Search for the cell housing the specified text and yield its [X, Y] center coordinate. 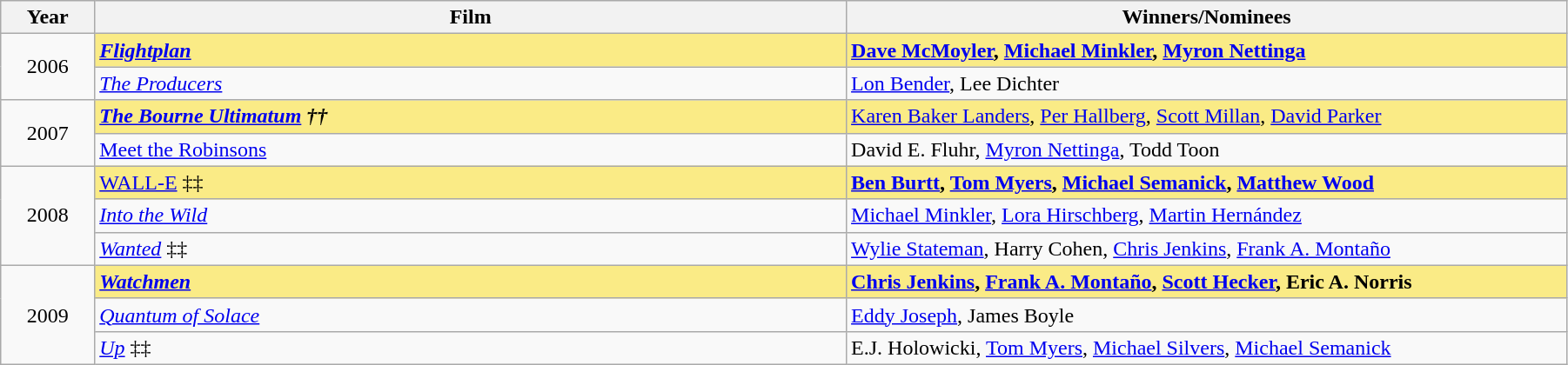
Karen Baker Landers, Per Hallberg, Scott Millan, David Parker [1207, 116]
2009 [48, 315]
Meet the Robinsons [471, 149]
2008 [48, 216]
Michael Minkler, Lora Hirschberg, Martin Hernández [1207, 216]
Year [48, 17]
Quantum of Solace [471, 315]
The Bourne Ultimatum †† [471, 116]
Film [471, 17]
Dave McMoyler, Michael Minkler, Myron Nettinga [1207, 50]
WALL-E ‡‡ [471, 182]
Ben Burtt, Tom Myers, Michael Semanick, Matthew Wood [1207, 182]
Into the Wild [471, 216]
Watchmen [471, 282]
David E. Fluhr, Myron Nettinga, Todd Toon [1207, 149]
2006 [48, 67]
Up ‡‡ [471, 348]
Lon Bender, Lee Dichter [1207, 83]
2007 [48, 133]
Eddy Joseph, James Boyle [1207, 315]
Wylie Stateman, Harry Cohen, Chris Jenkins, Frank A. Montaño [1207, 249]
Chris Jenkins, Frank A. Montaño, Scott Hecker, Eric A. Norris [1207, 282]
Winners/Nominees [1207, 17]
E.J. Holowicki, Tom Myers, Michael Silvers, Michael Semanick [1207, 348]
Flightplan [471, 50]
Wanted ‡‡ [471, 249]
The Producers [471, 83]
